Output the [x, y] coordinate of the center of the cell containing the given text.  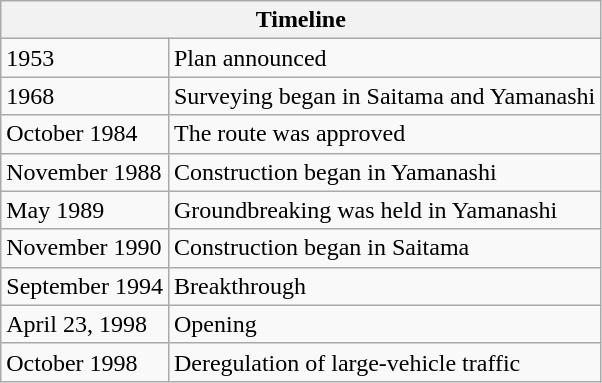
1968 [85, 96]
Breakthrough [384, 286]
The route was approved [384, 134]
October 1998 [85, 362]
Groundbreaking was held in Yamanashi [384, 210]
April 23, 1998 [85, 324]
Construction began in Yamanashi [384, 172]
November 1990 [85, 248]
Surveying began in Saitama and Yamanashi [384, 96]
October 1984 [85, 134]
Deregulation of large-vehicle traffic [384, 362]
Plan announced [384, 58]
September 1994 [85, 286]
November 1988 [85, 172]
Opening [384, 324]
May 1989 [85, 210]
1953 [85, 58]
Construction began in Saitama [384, 248]
Timeline [301, 20]
